Search for the cell housing the specified text and yield its (x, y) center coordinate. 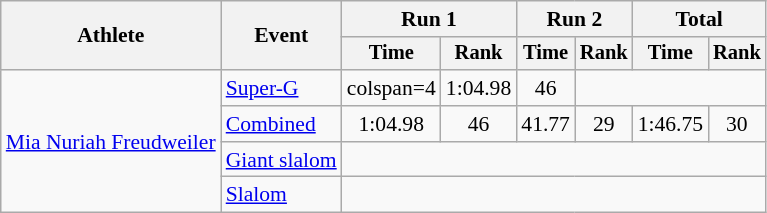
Slalom (282, 195)
Run 1 (430, 19)
Event (282, 36)
1:46.75 (670, 124)
colspan=4 (392, 88)
Total (700, 19)
Mia Nuriah Freudweiler (111, 141)
Super-G (282, 88)
Giant slalom (282, 160)
30 (737, 124)
29 (604, 124)
Run 2 (574, 19)
Athlete (111, 36)
Combined (282, 124)
41.77 (546, 124)
